Scan for the cell matching the given text and deliver its (X, Y) coordinate at center. 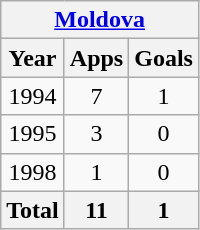
7 (96, 96)
Total (33, 210)
Goals (164, 58)
1995 (33, 134)
Moldova (100, 20)
3 (96, 134)
1998 (33, 172)
Apps (96, 58)
11 (96, 210)
1994 (33, 96)
Year (33, 58)
